Pinpoint the cell where the given text exists, returning its (x, y) midpoint coordinate. 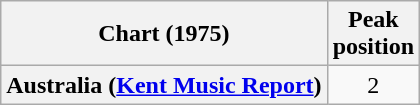
Australia (Kent Music Report) (164, 85)
Peakposition (373, 34)
Chart (1975) (164, 34)
2 (373, 85)
